Detect which cell encompasses the target text, then output its (x, y) center coordinate. 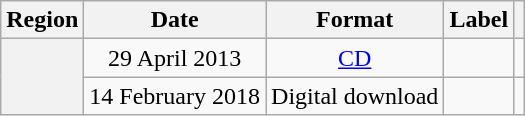
CD (355, 58)
29 April 2013 (175, 58)
Region (42, 20)
Date (175, 20)
14 February 2018 (175, 96)
Label (479, 20)
Format (355, 20)
Digital download (355, 96)
